Determine the [x, y] coordinate at the center of the cell enclosing the given text.  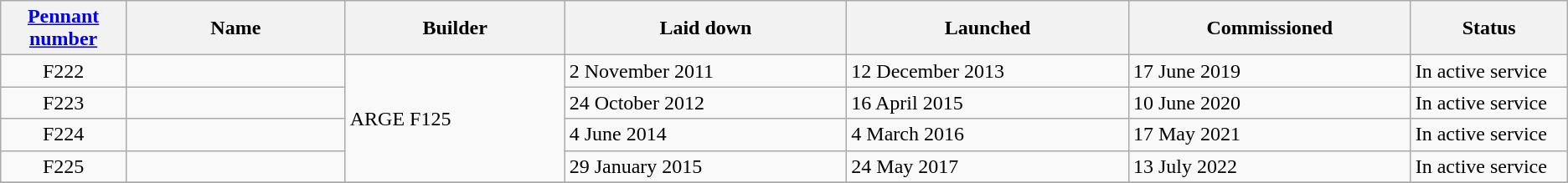
10 June 2020 [1270, 103]
29 January 2015 [705, 166]
4 March 2016 [988, 135]
F222 [64, 71]
Launched [988, 28]
12 December 2013 [988, 71]
Builder [455, 28]
17 May 2021 [1270, 135]
13 July 2022 [1270, 166]
24 October 2012 [705, 103]
17 June 2019 [1270, 71]
F223 [64, 103]
F225 [64, 166]
16 April 2015 [988, 103]
2 November 2011 [705, 71]
F224 [64, 135]
24 May 2017 [988, 166]
ARGE F125 [455, 119]
Status [1489, 28]
4 June 2014 [705, 135]
Name [235, 28]
Commissioned [1270, 28]
Laid down [705, 28]
Pennant number [64, 28]
